Determine the (x, y) coordinate at the center of the cell enclosing the given text.  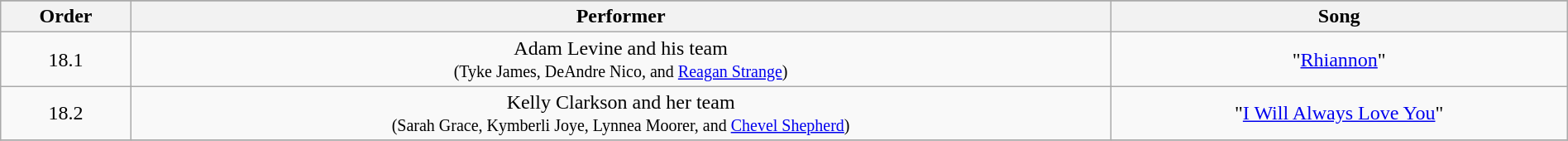
Kelly Clarkson and her team (Sarah Grace, Kymberli Joye, Lynnea Moorer, and Chevel Shepherd) (620, 113)
Performer (620, 17)
Adam Levine and his team (Tyke James, DeAndre Nico, and Reagan Strange) (620, 60)
"I Will Always Love You" (1339, 113)
18.1 (66, 60)
Song (1339, 17)
Order (66, 17)
"Rhiannon" (1339, 60)
18.2 (66, 113)
